For the text-containing cell, return its midpoint in [x, y] coordinate format. 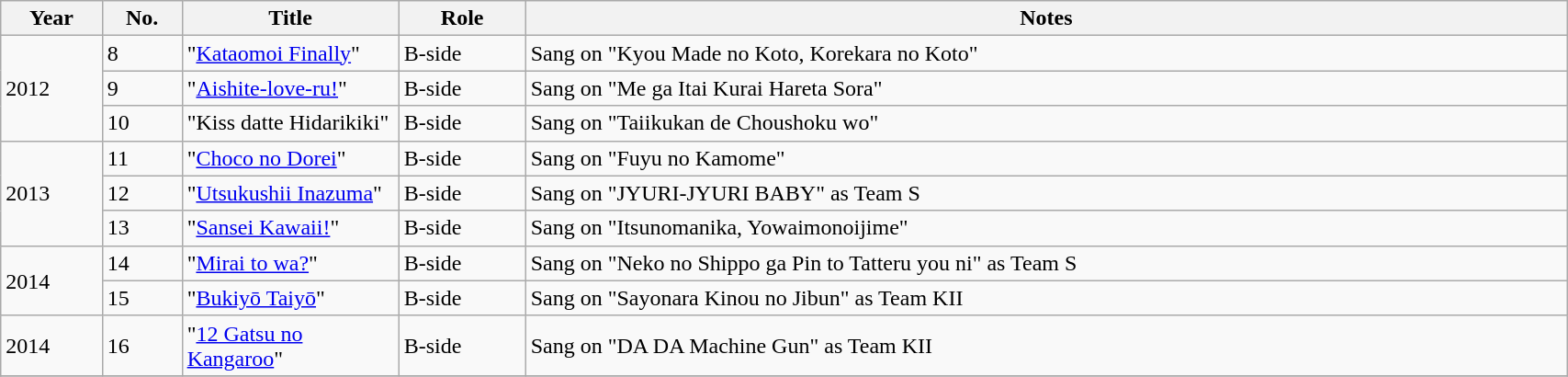
"Aishite-love-ru!" [290, 88]
13 [141, 228]
11 [141, 158]
"Utsukushii Inazuma" [290, 193]
Sang on "Fuyu no Kamome" [1046, 158]
"Kiss datte Hidarikiki" [290, 123]
Year [51, 18]
"Sansei Kawaii!" [290, 228]
Sang on "Me ga Itai Kurai Hareta Sora" [1046, 88]
"12 Gatsu no Kangaroo" [290, 346]
Notes [1046, 18]
16 [141, 346]
9 [141, 88]
"Mirai to wa?" [290, 263]
Sang on "JYURI-JYURI BABY" as Team S [1046, 193]
Sang on "Sayonara Kinou no Jibun" as Team KII [1046, 298]
No. [141, 18]
Sang on "DA DA Machine Gun" as Team KII [1046, 346]
"Kataomoi Finally" [290, 53]
Role [462, 18]
14 [141, 263]
Title [290, 18]
2012 [51, 88]
2013 [51, 193]
Sang on "Neko no Shippo ga Pin to Tatteru you ni" as Team S [1046, 263]
"Bukiyō Taiyō" [290, 298]
12 [141, 193]
Sang on "Taiikukan de Choushoku wo" [1046, 123]
"Choco no Dorei" [290, 158]
Sang on "Kyou Made no Koto, Korekara no Koto" [1046, 53]
Sang on "Itsunomanika, Yowaimonoijime" [1046, 228]
10 [141, 123]
15 [141, 298]
8 [141, 53]
